For the text-containing cell, return its midpoint in (X, Y) coordinate format. 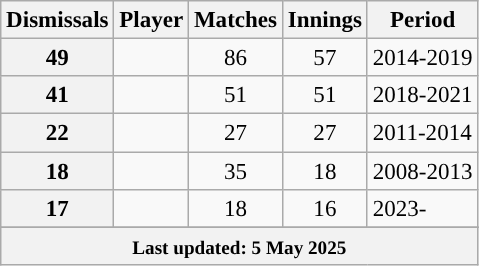
86 (236, 58)
Last updated: 5 May 2025 (240, 246)
49 (58, 58)
17 (58, 209)
2011-2014 (422, 133)
Matches (236, 20)
Period (422, 20)
Dismissals (58, 20)
41 (58, 95)
35 (236, 171)
2014-2019 (422, 58)
Innings (324, 20)
57 (324, 58)
2008-2013 (422, 171)
2018-2021 (422, 95)
2023- (422, 209)
22 (58, 133)
16 (324, 209)
Player (152, 20)
